Extract the [x, y] coordinate from the center of the cell holding the provided text.  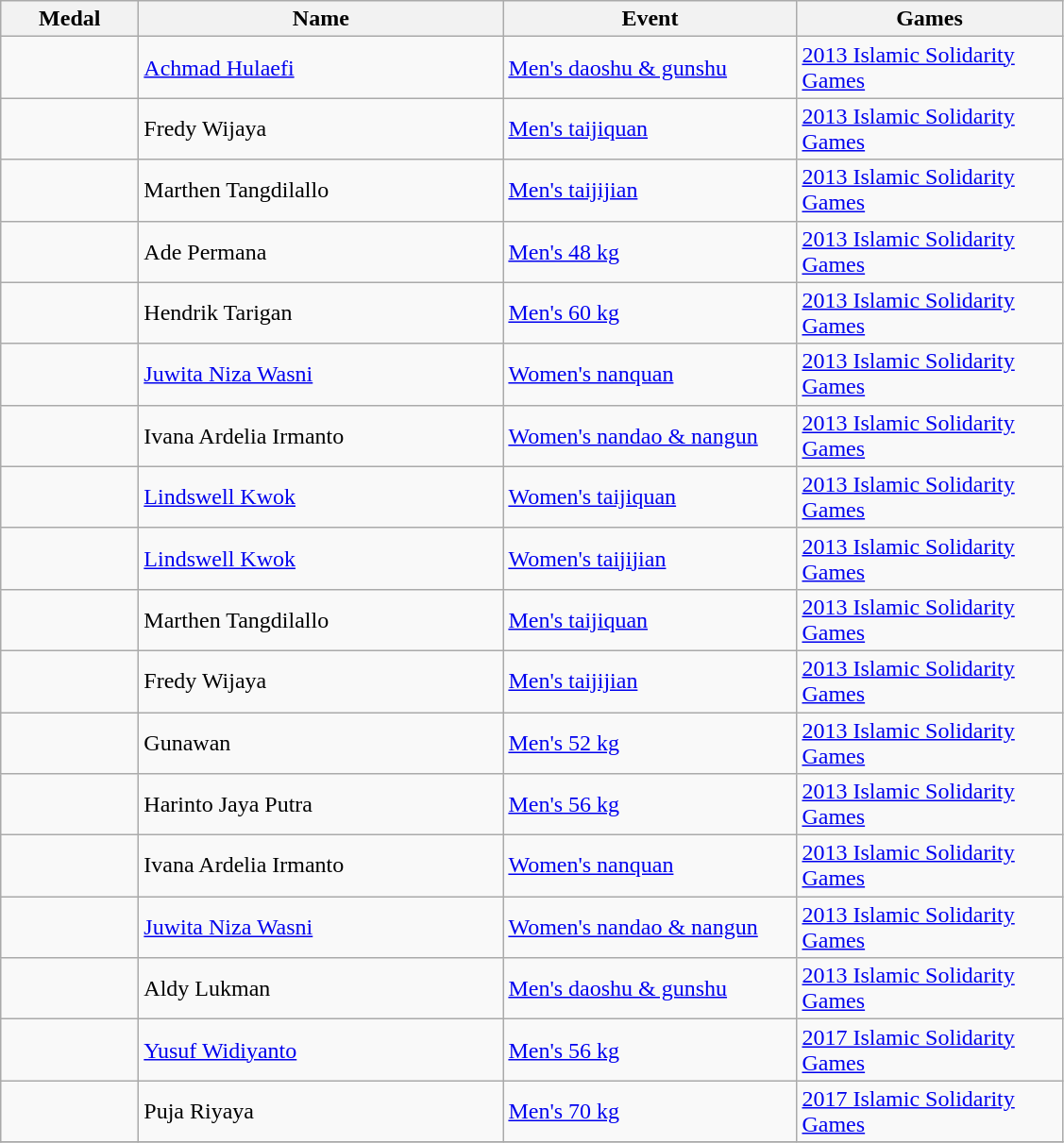
Name [321, 19]
Harinto Jaya Putra [321, 804]
Event [650, 19]
Games [929, 19]
Men's 48 kg [650, 251]
Aldy Lukman [321, 989]
Gunawan [321, 742]
Puja Riyaya [321, 1112]
Ade Permana [321, 251]
Men's 60 kg [650, 313]
Men's 52 kg [650, 742]
Achmad Hulaefi [321, 68]
Hendrik Tarigan [321, 313]
Men's 70 kg [650, 1112]
Women's taijiquan [650, 496]
Women's taijijian [650, 559]
Yusuf Widiyanto [321, 1050]
Medal [70, 19]
